Find where the given text appears and provide that cell's center as [x, y] coordinate. 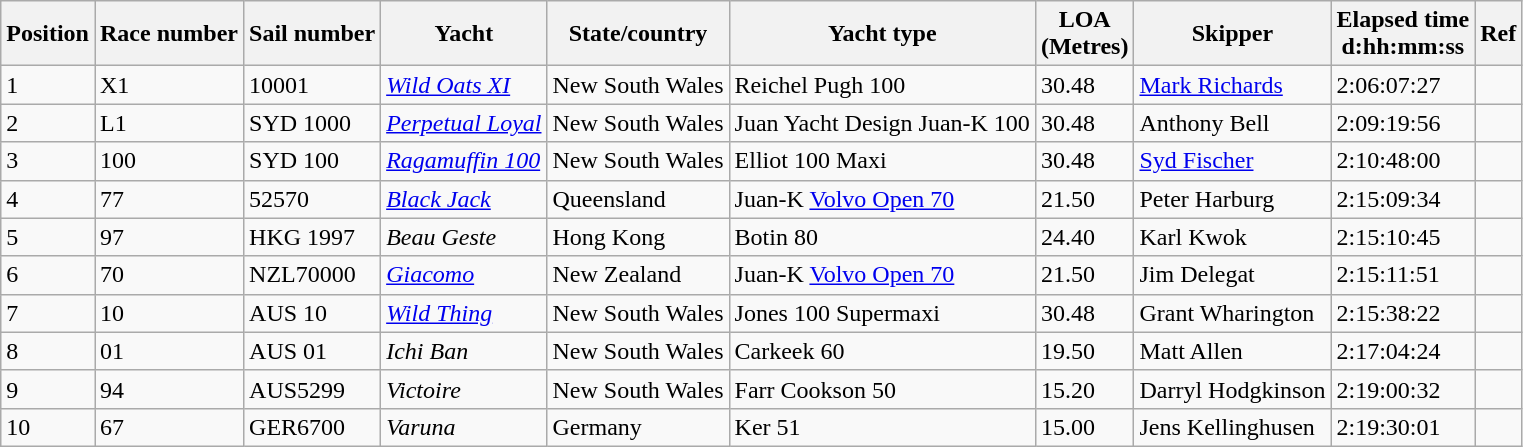
AUS 01 [312, 351]
Germany [638, 427]
Black Jack [464, 199]
2:19:30:01 [1403, 427]
5 [48, 237]
Skipper [1232, 34]
2:19:00:32 [1403, 389]
Carkeek 60 [882, 351]
52570 [312, 199]
NZL70000 [312, 275]
19.50 [1084, 351]
Peter Harburg [1232, 199]
2:15:09:34 [1403, 199]
Ichi Ban [464, 351]
15.00 [1084, 427]
State/country [638, 34]
Grant Wharington [1232, 313]
Race number [168, 34]
L1 [168, 123]
97 [168, 237]
2:15:38:22 [1403, 313]
Ref [1498, 34]
Matt Allen [1232, 351]
1 [48, 85]
67 [168, 427]
8 [48, 351]
AUS 10 [312, 313]
Mark Richards [1232, 85]
SYD 100 [312, 161]
Jens Kellinghusen [1232, 427]
Jim Delegat [1232, 275]
Darryl Hodgkinson [1232, 389]
2:15:10:45 [1403, 237]
7 [48, 313]
Queensland [638, 199]
Anthony Bell [1232, 123]
Karl Kwok [1232, 237]
Reichel Pugh 100 [882, 85]
Giacomo [464, 275]
Victoire [464, 389]
100 [168, 161]
Ker 51 [882, 427]
Elapsed time d:hh:mm:ss [1403, 34]
Juan Yacht Design Juan-K 100 [882, 123]
AUS5299 [312, 389]
4 [48, 199]
2:15:11:51 [1403, 275]
Jones 100 Supermaxi [882, 313]
SYD 1000 [312, 123]
Wild Thing [464, 313]
2:09:19:56 [1403, 123]
24.40 [1084, 237]
01 [168, 351]
X1 [168, 85]
Perpetual Loyal [464, 123]
2:17:04:24 [1403, 351]
Hong Kong [638, 237]
Sail number [312, 34]
2 [48, 123]
3 [48, 161]
Varuna [464, 427]
9 [48, 389]
Yacht [464, 34]
Beau Geste [464, 237]
77 [168, 199]
LOA (Metres) [1084, 34]
Farr Cookson 50 [882, 389]
New Zealand [638, 275]
Botin 80 [882, 237]
2:10:48:00 [1403, 161]
HKG 1997 [312, 237]
Elliot 100 Maxi [882, 161]
6 [48, 275]
94 [168, 389]
Yacht type [882, 34]
Wild Oats XI [464, 85]
15.20 [1084, 389]
GER6700 [312, 427]
10001 [312, 85]
Ragamuffin 100 [464, 161]
70 [168, 275]
2:06:07:27 [1403, 85]
Syd Fischer [1232, 161]
Position [48, 34]
